For the text-containing cell, return its midpoint in (X, Y) coordinate format. 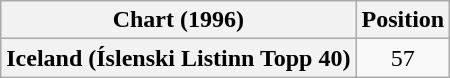
Iceland (Íslenski Listinn Topp 40) (178, 58)
57 (403, 58)
Chart (1996) (178, 20)
Position (403, 20)
